Scan for the cell matching the given text and deliver its (X, Y) coordinate at center. 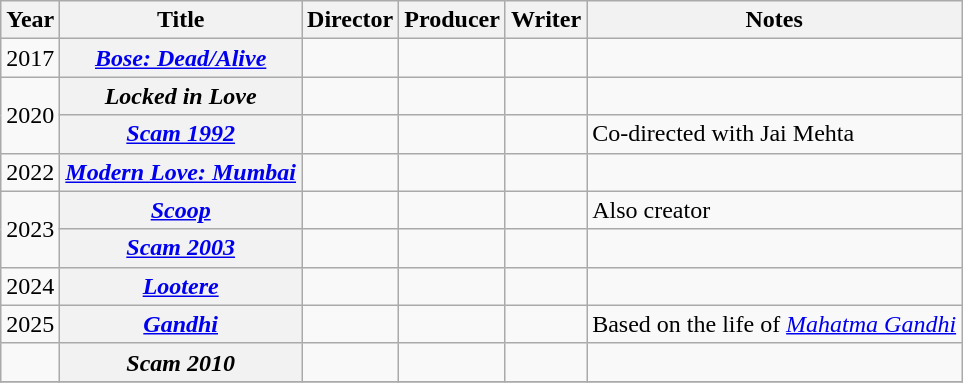
Also creator (774, 210)
Title (181, 20)
Scam 1992 (181, 134)
2022 (30, 172)
Producer (452, 20)
Based on the life of Mahatma Gandhi (774, 324)
Modern Love: Mumbai (181, 172)
2023 (30, 229)
Gandhi (181, 324)
Scoop (181, 210)
2020 (30, 115)
2025 (30, 324)
Scam 2010 (181, 362)
Director (350, 20)
Scam 2003 (181, 248)
Bose: Dead/Alive (181, 58)
2017 (30, 58)
Locked in Love (181, 96)
Lootere (181, 286)
Year (30, 20)
Writer (546, 20)
2024 (30, 286)
Notes (774, 20)
Co-directed with Jai Mehta (774, 134)
